Identify which cell holds the provided text, then report its (X, Y) central coordinate. 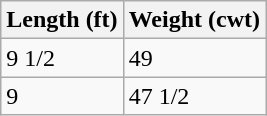
Length (ft) (62, 20)
Weight (cwt) (194, 20)
9 (62, 96)
9 1/2 (62, 58)
47 1/2 (194, 96)
49 (194, 58)
